Return the (x, y) coordinate for the center point of the cell that contains the specified text.  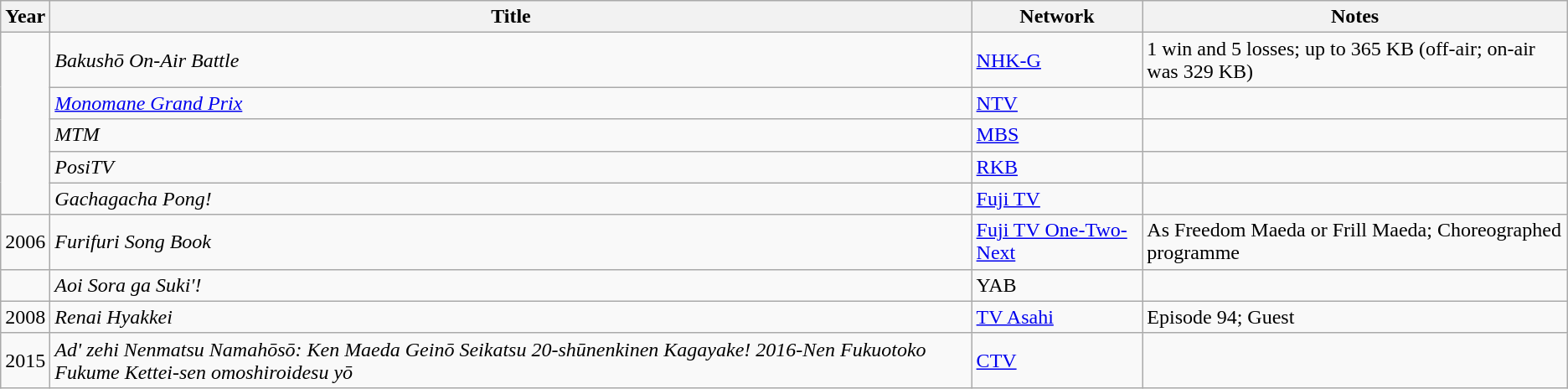
Fuji TV (1057, 199)
RKB (1057, 167)
Renai Hyakkei (511, 317)
Aoi Sora ga Suki'! (511, 285)
Episode 94; Guest (1355, 317)
Title (511, 17)
Year (25, 17)
2006 (25, 241)
Bakushō On-Air Battle (511, 60)
2015 (25, 360)
As Freedom Maeda or Frill Maeda; Choreographed programme (1355, 241)
Furifuri Song Book (511, 241)
NHK-G (1057, 60)
2008 (25, 317)
Monomane Grand Prix (511, 103)
PosiTV (511, 167)
1 win and 5 losses; up to 365 KB (off-air; on-air was 329 KB) (1355, 60)
Notes (1355, 17)
Fuji TV One-Two-Next (1057, 241)
Ad' zehi Nenmatsu Namahōsō: Ken Maeda Geinō Seikatsu 20-shūnenkinen Kagayake! 2016-Nen Fukuotoko Fukume Kettei-sen omoshiroidesu yō (511, 360)
CTV (1057, 360)
MTM (511, 135)
TV Asahi (1057, 317)
YAB (1057, 285)
NTV (1057, 103)
MBS (1057, 135)
Network (1057, 17)
Gachagacha Pong! (511, 199)
